Pinpoint the cell where the given text exists, returning its (x, y) midpoint coordinate. 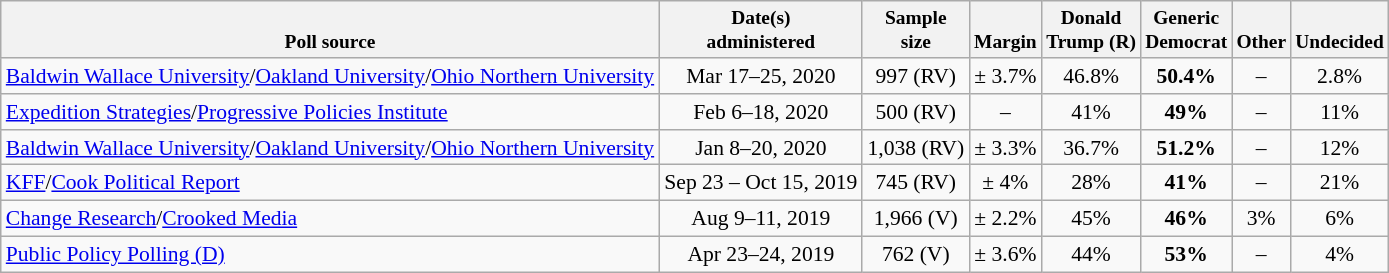
46.8% (1092, 76)
± 3.7% (1005, 76)
745 (RV) (916, 183)
51.2% (1186, 148)
997 (RV) (916, 76)
± 2.2% (1005, 219)
Public Policy Polling (D) (330, 254)
GenericDemocrat (1186, 30)
KFF/Cook Political Report (330, 183)
12% (1340, 148)
Jan 8–20, 2020 (760, 148)
Poll source (330, 30)
Undecided (1340, 30)
Aug 9–11, 2019 (760, 219)
Margin (1005, 30)
Mar 17–25, 2020 (760, 76)
± 3.3% (1005, 148)
762 (V) (916, 254)
500 (RV) (916, 112)
Change Research/Crooked Media (330, 219)
49% (1186, 112)
50.4% (1186, 76)
2.8% (1340, 76)
21% (1340, 183)
46% (1186, 219)
Apr 23–24, 2019 (760, 254)
Other (1262, 30)
Expedition Strategies/Progressive Policies Institute (330, 112)
± 4% (1005, 183)
± 3.6% (1005, 254)
1,966 (V) (916, 219)
DonaldTrump (R) (1092, 30)
Sep 23 – Oct 15, 2019 (760, 183)
11% (1340, 112)
53% (1186, 254)
Date(s)administered (760, 30)
28% (1092, 183)
44% (1092, 254)
4% (1340, 254)
6% (1340, 219)
36.7% (1092, 148)
Samplesize (916, 30)
1,038 (RV) (916, 148)
Feb 6–18, 2020 (760, 112)
3% (1262, 219)
45% (1092, 219)
